Detect which cell encompasses the target text, then output its (x, y) center coordinate. 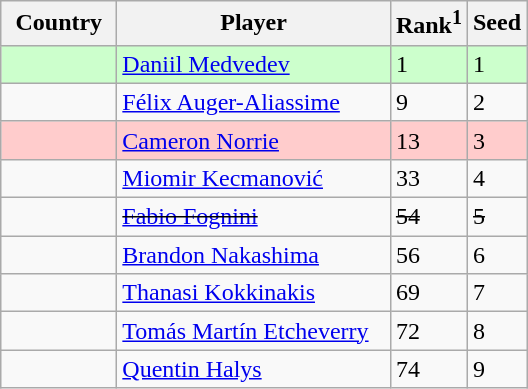
Félix Auger-Aliassime (254, 102)
Miomir Kecmanović (254, 178)
Rank1 (428, 24)
Daniil Medvedev (254, 64)
Brandon Nakashima (254, 255)
56 (428, 255)
Tomás Martín Etcheverry (254, 331)
7 (496, 293)
3 (496, 140)
Quentin Halys (254, 369)
8 (496, 331)
2 (496, 102)
Country (59, 24)
72 (428, 331)
74 (428, 369)
13 (428, 140)
33 (428, 178)
Fabio Fognini (254, 217)
69 (428, 293)
Cameron Norrie (254, 140)
6 (496, 255)
4 (496, 178)
54 (428, 217)
Seed (496, 24)
Thanasi Kokkinakis (254, 293)
Player (254, 24)
5 (496, 217)
